Search for the cell housing the specified text and yield its [X, Y] center coordinate. 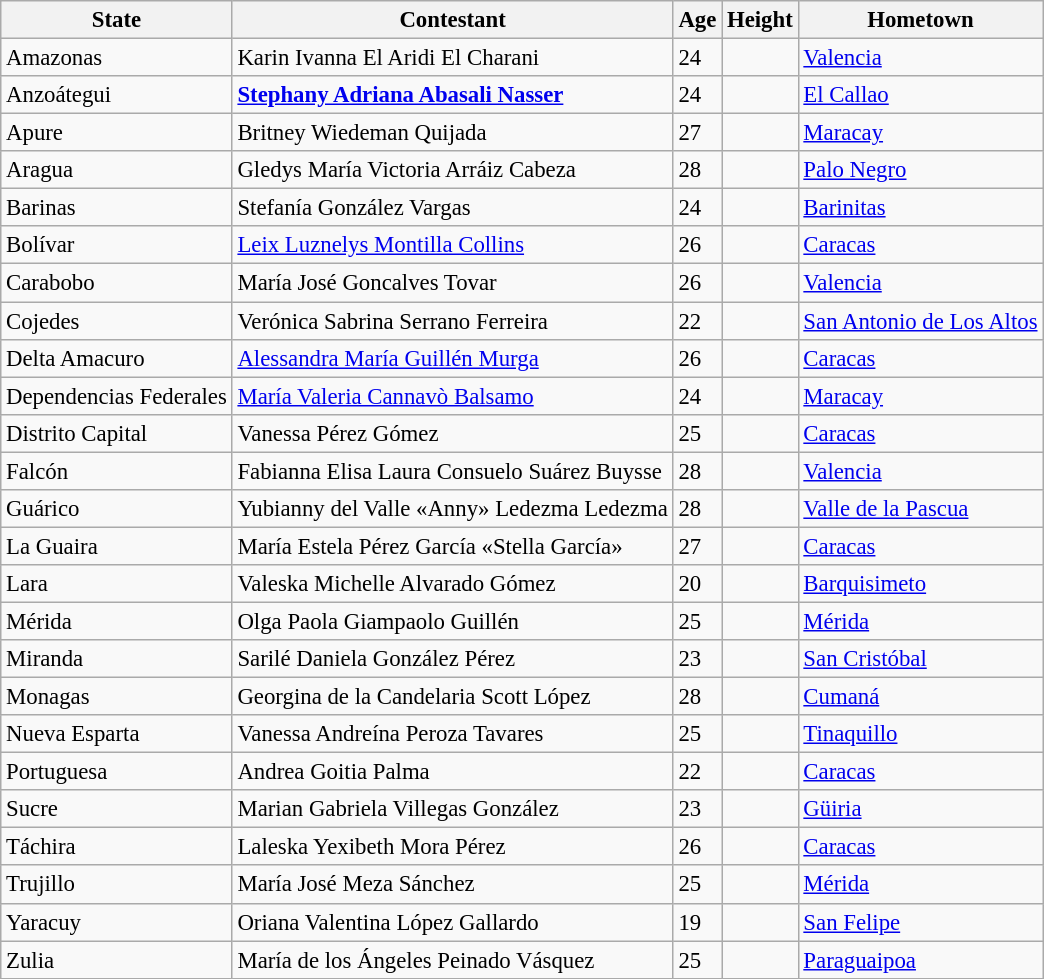
Fabianna Elisa Laura Consuelo Suárez Buysse [452, 471]
María de los Ángeles Peinado Vásquez [452, 960]
Miranda [116, 659]
Delta Amacuro [116, 358]
Karin Ivanna El Aridi El Charani [452, 58]
Barinitas [920, 208]
Güiria [920, 809]
María José Goncalves Tovar [452, 283]
Monagas [116, 697]
Laleska Yexibeth Mora Pérez [452, 847]
20 [698, 584]
Carabobo [116, 283]
Yaracuy [116, 922]
Barinas [116, 208]
Nueva Esparta [116, 734]
Tinaquillo [920, 734]
Zulia [116, 960]
Táchira [116, 847]
Distrito Capital [116, 433]
María José Meza Sánchez [452, 885]
Apure [116, 133]
Alessandra María Guillén Murga [452, 358]
19 [698, 922]
Cojedes [116, 321]
Yubianny del Valle «Anny» Ledezma Ledezma [452, 509]
Georgina de la Candelaria Scott López [452, 697]
Contestant [452, 20]
Lara [116, 584]
Barquisimeto [920, 584]
Height [760, 20]
Hometown [920, 20]
María Valeria Cannavò Balsamo [452, 396]
Marian Gabriela Villegas González [452, 809]
Gledys María Victoria Arráiz Cabeza [452, 170]
Paraguaipoa [920, 960]
Britney Wiedeman Quijada [452, 133]
Cumaná [920, 697]
Trujillo [116, 885]
Portuguesa [116, 772]
Dependencias Federales [116, 396]
Stephany Adriana Abasali Nasser [452, 95]
Bolívar [116, 245]
Falcón [116, 471]
State [116, 20]
Olga Paola Giampaolo Guillén [452, 621]
La Guaira [116, 546]
Anzoátegui [116, 95]
Palo Negro [920, 170]
Sucre [116, 809]
María Estela Pérez García «Stella García» [452, 546]
Amazonas [116, 58]
San Felipe [920, 922]
Sarilé Daniela González Pérez [452, 659]
El Callao [920, 95]
Vanessa Pérez Gómez [452, 433]
Aragua [116, 170]
Valeska Michelle Alvarado Gómez [452, 584]
Stefanía González Vargas [452, 208]
Age [698, 20]
Verónica Sabrina Serrano Ferreira [452, 321]
Vanessa Andreína Peroza Tavares [452, 734]
Leix Luznelys Montilla Collins [452, 245]
Oriana Valentina López Gallardo [452, 922]
Guárico [116, 509]
San Cristóbal [920, 659]
Andrea Goitia Palma [452, 772]
Valle de la Pascua [920, 509]
San Antonio de Los Altos [920, 321]
